Locate the cell with the specified text and output its [X, Y] center coordinate. 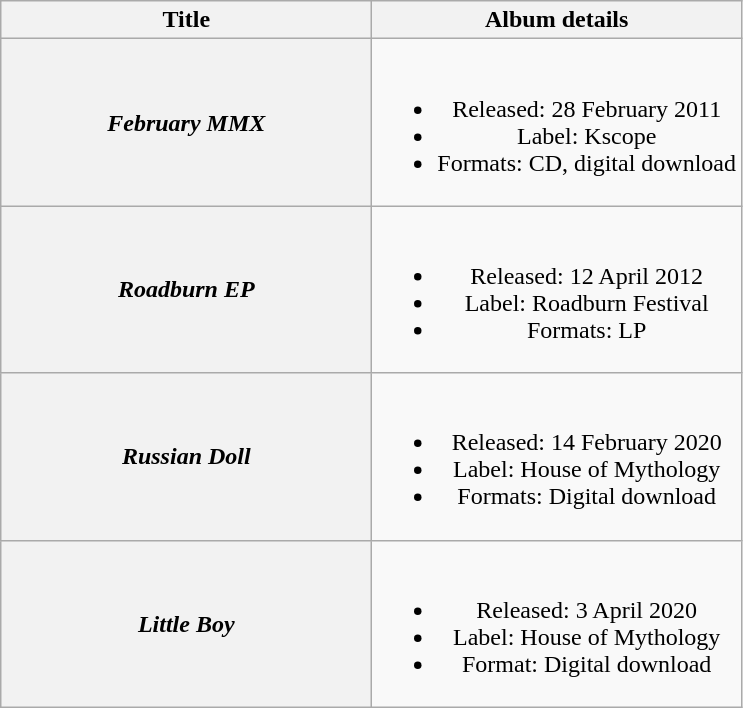
Title [186, 20]
Released: 12 April 2012Label: Roadburn FestivalFormats: LP [557, 290]
Little Boy [186, 624]
Album details [557, 20]
Released: 14 February 2020Label: House of MythologyFormats: Digital download [557, 456]
Released: 3 April 2020Label: House of MythologyFormat: Digital download [557, 624]
Roadburn EP [186, 290]
February MMX [186, 122]
Released: 28 February 2011Label: KscopeFormats: CD, digital download [557, 122]
Russian Doll [186, 456]
